Provide the [x, y] coordinate of the cell's center where the given text is located.  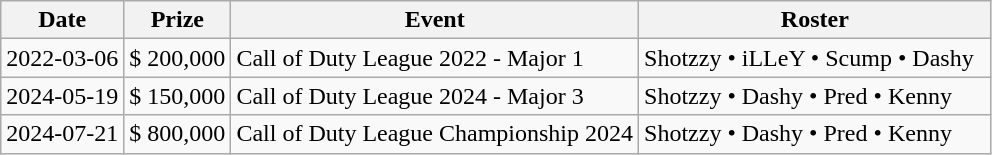
Event [435, 20]
$ 200,000 [178, 58]
Call of Duty League 2022 - Major 1 [435, 58]
Prize [178, 20]
Shotzzy • iLLeY • Scump • Dashy [816, 58]
Call of Duty League 2024 - Major 3 [435, 96]
Date [62, 20]
Roster [816, 20]
2022-03-06 [62, 58]
2024-07-21 [62, 134]
Call of Duty League Championship 2024 [435, 134]
2024-05-19 [62, 96]
$ 150,000 [178, 96]
$ 800,000 [178, 134]
